For the text-containing cell, return its midpoint in (x, y) coordinate format. 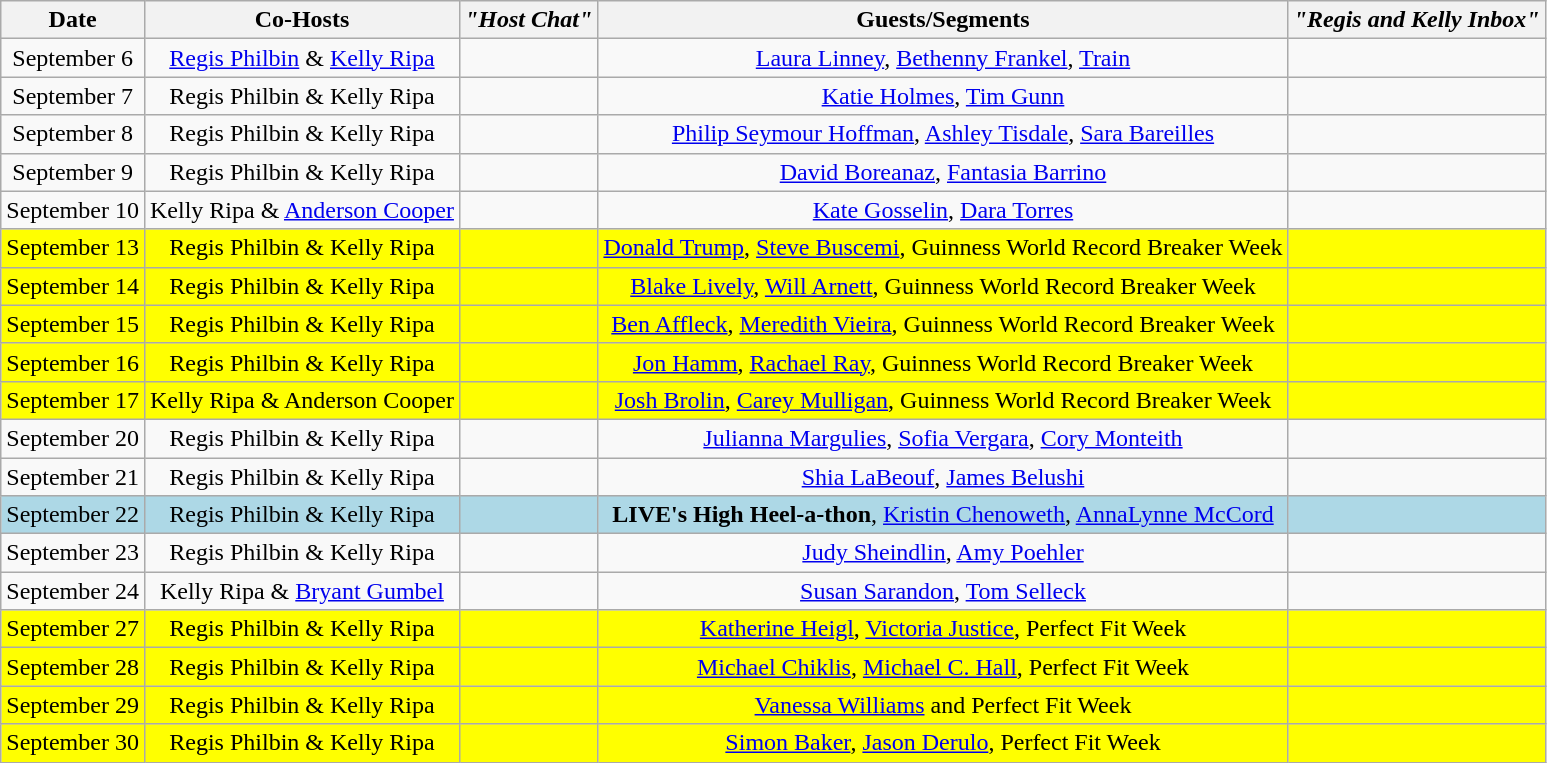
September 28 (73, 667)
"Host Chat" (528, 20)
Blake Lively, Will Arnett, Guinness World Record Breaker Week (943, 286)
Michael Chiklis, Michael C. Hall, Perfect Fit Week (943, 667)
September 16 (73, 362)
"Regis and Kelly Inbox" (1416, 20)
Kate Gosselin, Dara Torres (943, 210)
Guests/Segments (943, 20)
September 9 (73, 172)
September 6 (73, 58)
Ben Affleck, Meredith Vieira, Guinness World Record Breaker Week (943, 324)
September 17 (73, 400)
Co-Hosts (302, 20)
Julianna Margulies, Sofia Vergara, Cory Monteith (943, 438)
Judy Sheindlin, Amy Poehler (943, 553)
September 22 (73, 515)
LIVE's High Heel-a-thon, Kristin Chenoweth, AnnaLynne McCord (943, 515)
September 29 (73, 705)
September 14 (73, 286)
Donald Trump, Steve Buscemi, Guinness World Record Breaker Week (943, 248)
Vanessa Williams and Perfect Fit Week (943, 705)
September 27 (73, 629)
September 13 (73, 248)
September 8 (73, 134)
September 23 (73, 553)
Philip Seymour Hoffman, Ashley Tisdale, Sara Bareilles (943, 134)
Laura Linney, Bethenny Frankel, Train (943, 58)
September 30 (73, 743)
Josh Brolin, Carey Mulligan, Guinness World Record Breaker Week (943, 400)
David Boreanaz, Fantasia Barrino (943, 172)
September 24 (73, 591)
September 20 (73, 438)
September 7 (73, 96)
September 10 (73, 210)
Jon Hamm, Rachael Ray, Guinness World Record Breaker Week (943, 362)
September 15 (73, 324)
Katie Holmes, Tim Gunn (943, 96)
Katherine Heigl, Victoria Justice, Perfect Fit Week (943, 629)
Kelly Ripa & Bryant Gumbel (302, 591)
Simon Baker, Jason Derulo, Perfect Fit Week (943, 743)
Shia LaBeouf, James Belushi (943, 477)
Susan Sarandon, Tom Selleck (943, 591)
Date (73, 20)
September 21 (73, 477)
